Detect which cell encompasses the target text, then output its (x, y) center coordinate. 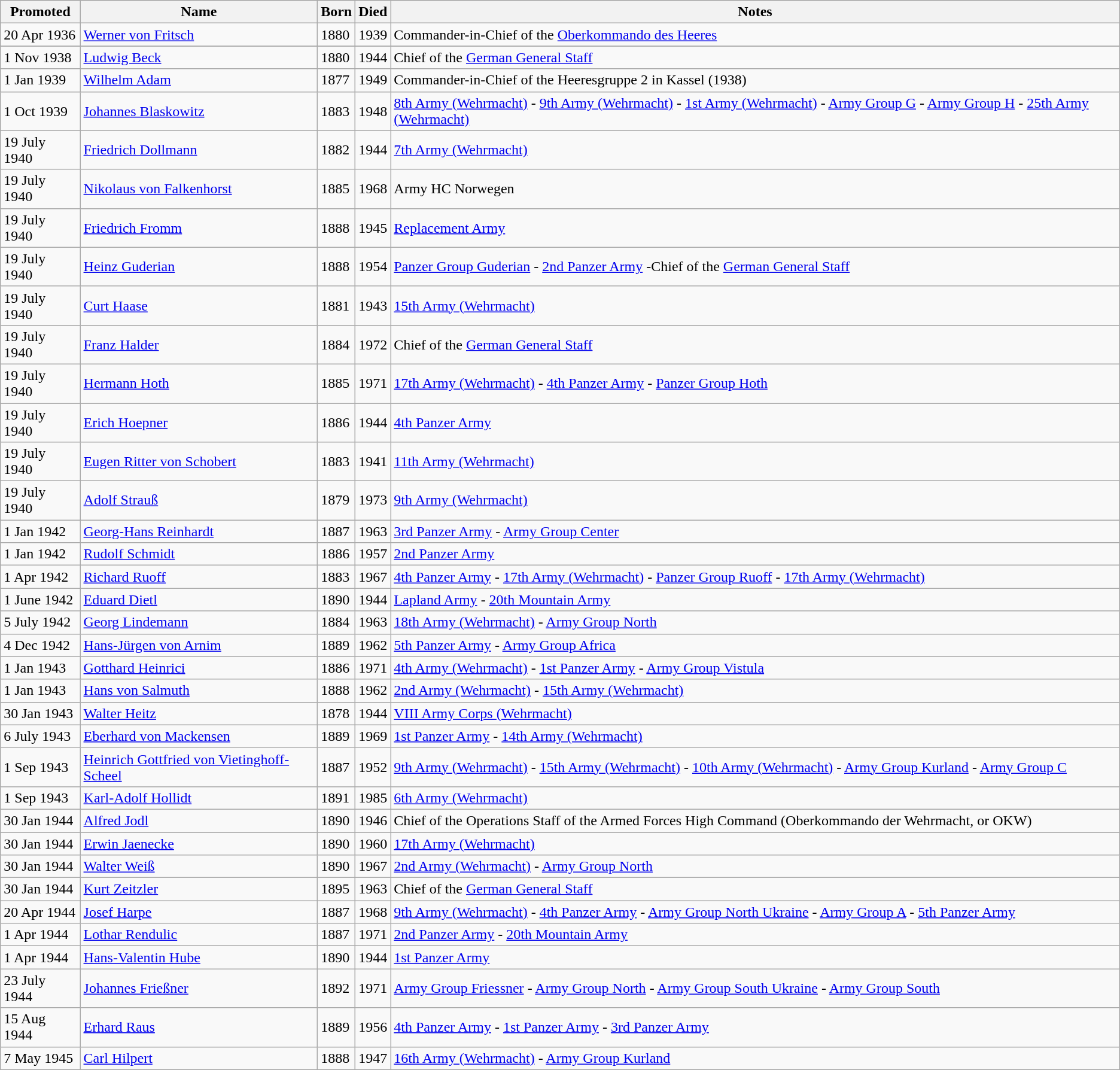
Army HC Norwegen (755, 189)
2nd Panzer Army (755, 554)
1 Oct 1939 (41, 111)
Franz Halder (199, 345)
7th Army (Wehrmacht) (755, 150)
5 July 1942 (41, 622)
1 Apr 1942 (41, 577)
Friedrich Fromm (199, 227)
1957 (373, 554)
Heinrich Gottfried von Vietinghoff-Scheel (199, 767)
9th Army (Wehrmacht) - 4th Panzer Army - Army Group North Ukraine - Army Group A - 5th Panzer Army (755, 912)
1943 (373, 305)
6 July 1943 (41, 736)
4th Panzer Army - 1st Panzer Army - 3rd Panzer Army (755, 1027)
1956 (373, 1027)
20 Apr 1944 (41, 912)
Panzer Group Guderian - 2nd Panzer Army -Chief of the German General Staff (755, 267)
7 May 1945 (41, 1058)
1941 (373, 462)
9th Army (Wehrmacht) - 15th Army (Wehrmacht) - 10th Army (Wehrmacht) - Army Group Kurland - Army Group C (755, 767)
Karl-Adolf Hollidt (199, 798)
Replacement Army (755, 227)
1946 (373, 820)
Adolf Strauß (199, 500)
1877 (336, 80)
Friedrich Dollmann (199, 150)
Georg-Hans Reinhardt (199, 531)
Eduard Dietl (199, 600)
1947 (373, 1058)
4th Army (Wehrmacht) - 1st Panzer Army - Army Group Vistula (755, 668)
9th Army (Wehrmacht) (755, 500)
Wilhelm Adam (199, 80)
1969 (373, 736)
20 Apr 1936 (41, 35)
18th Army (Wehrmacht) - Army Group North (755, 622)
1892 (336, 989)
1st Panzer Army (755, 957)
1945 (373, 227)
VIII Army Corps (Wehrmacht) (755, 713)
3rd Panzer Army - Army Group Center (755, 531)
1949 (373, 80)
Werner von Fritsch (199, 35)
1st Panzer Army - 14th Army (Wehrmacht) (755, 736)
Curt Haase (199, 305)
Chief of the Operations Staff of the Armed Forces High Command (Oberkommando der Wehrmacht, or OKW) (755, 820)
1891 (336, 798)
Erich Hoepner (199, 422)
Commander-in-Chief of the Oberkommando des Heeres (755, 35)
Ludwig Beck (199, 57)
4 Dec 1942 (41, 645)
Johannes Blaskowitz (199, 111)
Walter Weiß (199, 867)
Erwin Jaenecke (199, 843)
1 Jan 1939 (41, 80)
1882 (336, 150)
Gotthard Heinrici (199, 668)
17th Army (Wehrmacht) - 4th Panzer Army - Panzer Group Hoth (755, 383)
Eberhard von Mackensen (199, 736)
Hans von Salmuth (199, 691)
1881 (336, 305)
8th Army (Wehrmacht) - 9th Army (Wehrmacht) - 1st Army (Wehrmacht) - Army Group G - Army Group H - 25th Army (Wehrmacht) (755, 111)
Notes (755, 12)
2nd Army (Wehrmacht) - Army Group North (755, 867)
1939 (373, 35)
1 Nov 1938 (41, 57)
Nikolaus von Falkenhorst (199, 189)
1954 (373, 267)
Kurt Zeitzler (199, 889)
1878 (336, 713)
Hermann Hoth (199, 383)
Josef Harpe (199, 912)
Army Group Friessner - Army Group North - Army Group South Ukraine - Army Group South (755, 989)
4th Panzer Army (755, 422)
Hans-Jürgen von Arnim (199, 645)
30 Jan 1943 (41, 713)
Name (199, 12)
Georg Lindemann (199, 622)
Commander-in-Chief of the Heeresgruppe 2 in Kassel (1938) (755, 80)
Johannes Frießner (199, 989)
1948 (373, 111)
23 July 1944 (41, 989)
1879 (336, 500)
1 June 1942 (41, 600)
Rudolf Schmidt (199, 554)
6th Army (Wehrmacht) (755, 798)
Walter Heitz (199, 713)
5th Panzer Army - Army Group Africa (755, 645)
Lapland Army - 20th Mountain Army (755, 600)
Heinz Guderian (199, 267)
Died (373, 12)
Alfred Jodl (199, 820)
Erhard Raus (199, 1027)
Carl Hilpert (199, 1058)
Born (336, 12)
Hans-Valentin Hube (199, 957)
1952 (373, 767)
Promoted (41, 12)
4th Panzer Army - 17th Army (Wehrmacht) - Panzer Group Ruoff - 17th Army (Wehrmacht) (755, 577)
11th Army (Wehrmacht) (755, 462)
2nd Panzer Army - 20th Mountain Army (755, 935)
15 Aug 1944 (41, 1027)
1972 (373, 345)
2nd Army (Wehrmacht) - 15th Army (Wehrmacht) (755, 691)
17th Army (Wehrmacht) (755, 843)
1960 (373, 843)
16th Army (Wehrmacht) - Army Group Kurland (755, 1058)
1973 (373, 500)
Richard Ruoff (199, 577)
Lothar Rendulic (199, 935)
15th Army (Wehrmacht) (755, 305)
Eugen Ritter von Schobert (199, 462)
1895 (336, 889)
1985 (373, 798)
